Scan for the cell matching the given text and deliver its [X, Y] coordinate at center. 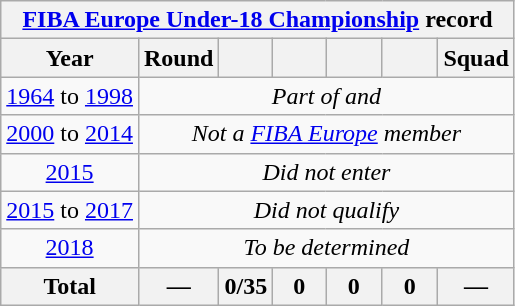
2015 to 2017 [70, 210]
Year [70, 58]
2015 [70, 172]
1964 to 1998 [70, 96]
Round [178, 58]
Total [70, 286]
To be determined [326, 248]
Did not enter [326, 172]
0/35 [246, 286]
Part of and [326, 96]
Not a FIBA Europe member [326, 134]
FIBA Europe Under-18 Championship record [258, 20]
2000 to 2014 [70, 134]
2018 [70, 248]
Did not qualify [326, 210]
Squad [476, 58]
